Detect which cell encompasses the target text, then output its [X, Y] center coordinate. 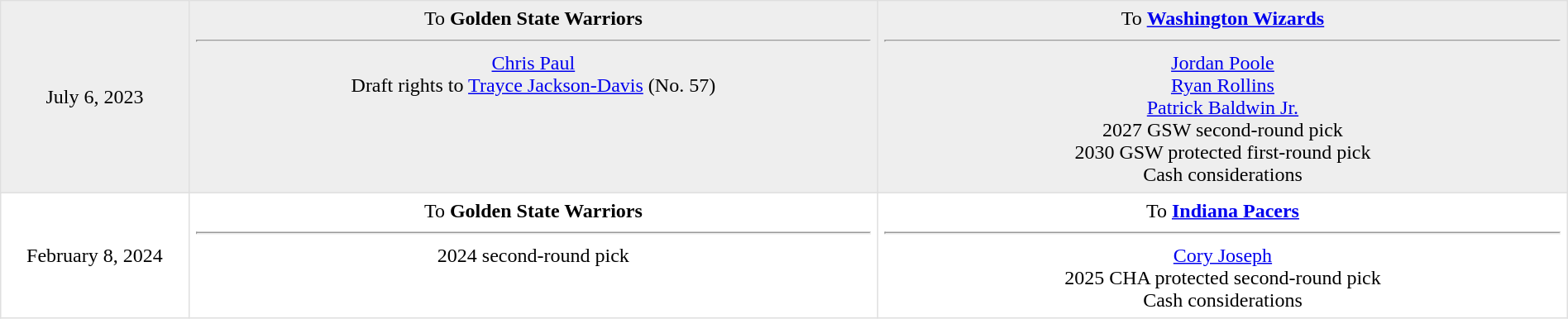
To Indiana PacersCory Joseph2025 CHA protected second-round pickCash considerations [1223, 255]
February 8, 2024 [94, 255]
July 6, 2023 [94, 97]
To Washington WizardsJordan PooleRyan RollinsPatrick Baldwin Jr.2027 GSW second-round pick2030 GSW protected first-round pickCash considerations [1223, 97]
To Golden State WarriorsChris PaulDraft rights to Trayce Jackson-Davis (No. 57) [533, 97]
To Golden State Warriors2024 second-round pick [533, 255]
